Return the [x, y] coordinate for the center point of the cell that contains the specified text.  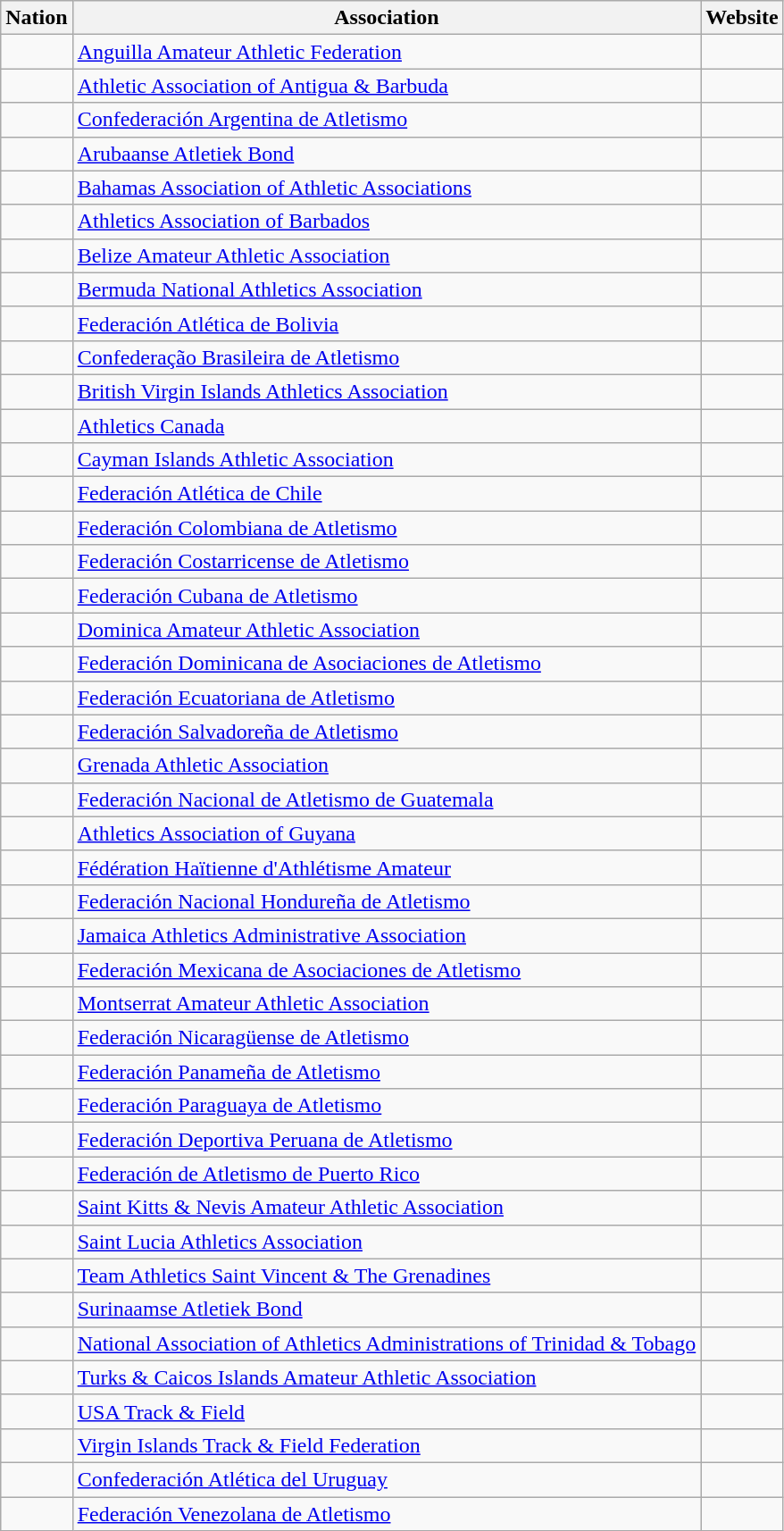
Arubaanse Atletiek Bond [387, 154]
Saint Lucia Athletics Association [387, 1242]
Federación Nicaragüense de Atletismo [387, 1038]
Surinaamse Atletiek Bond [387, 1309]
Athletic Association of Antigua & Barbuda [387, 86]
Montserrat Amateur Athletic Association [387, 1004]
USA Track & Field [387, 1411]
Athletics Association of Barbados [387, 222]
Federación Colombiana de Atletismo [387, 528]
Turks & Caicos Islands Amateur Athletic Association [387, 1377]
Belize Amateur Athletic Association [387, 255]
British Virgin Islands Athletics Association [387, 391]
Nation [37, 18]
Federación Cubana de Atletismo [387, 596]
Anguilla Amateur Athletic Federation [387, 52]
Fédération Haïtienne d'Athlétisme Amateur [387, 867]
Jamaica Athletics Administrative Association [387, 935]
Confederación Atlética del Uruguay [387, 1479]
Virgin Islands Track & Field Federation [387, 1445]
Bermuda National Athletics Association [387, 289]
Federación Nacional Hondureña de Atletismo [387, 901]
Association [387, 18]
Confederación Argentina de Atletismo [387, 120]
Federación Paraguaya de Atletismo [387, 1106]
Team Athletics Saint Vincent & The Grenadines [387, 1276]
Federación Nacional de Atletismo de Guatemala [387, 799]
Federación Atlética de Bolivia [387, 323]
National Association of Athletics Administrations of Trinidad & Tobago [387, 1343]
Bahamas Association of Athletic Associations [387, 188]
Federación Deportiva Peruana de Atletismo [387, 1140]
Athletics Association of Guyana [387, 833]
Federación Venezolana de Atletismo [387, 1514]
Dominica Amateur Athletic Association [387, 630]
Federación Costarricense de Atletismo [387, 562]
Federación Panameña de Atletismo [387, 1072]
Federación Dominicana de Asociaciones de Atletismo [387, 664]
Athletics Canada [387, 426]
Grenada Athletic Association [387, 765]
Saint Kitts & Nevis Amateur Athletic Association [387, 1208]
Federación Ecuatoriana de Atletismo [387, 698]
Federación Mexicana de Asociaciones de Atletismo [387, 969]
Federación de Atletismo de Puerto Rico [387, 1174]
Federación Atlética de Chile [387, 494]
Website [742, 18]
Confederação Brasileira de Atletismo [387, 357]
Federación Salvadoreña de Atletismo [387, 732]
Cayman Islands Athletic Association [387, 460]
